For the text-containing cell, return its midpoint in [X, Y] coordinate format. 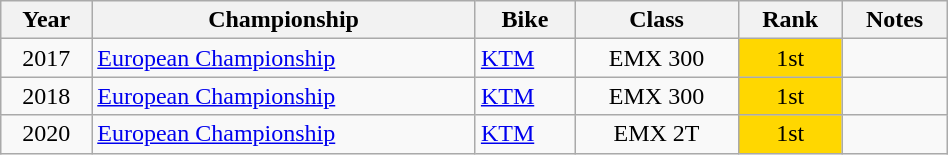
Notes [894, 20]
EMX 2T [657, 134]
2018 [46, 96]
Rank [790, 20]
2020 [46, 134]
2017 [46, 58]
Bike [524, 20]
Class [657, 20]
Year [46, 20]
Championship [284, 20]
